Pinpoint the cell where the given text exists, returning its (X, Y) midpoint coordinate. 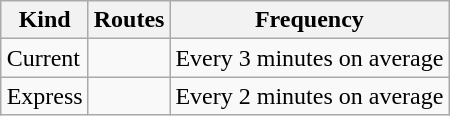
Express (44, 96)
Every 2 minutes on average (310, 96)
Every 3 minutes on average (310, 58)
Current (44, 58)
Routes (129, 20)
Frequency (310, 20)
Kind (44, 20)
